Return the (x, y) coordinate for the center point of the cell that contains the specified text.  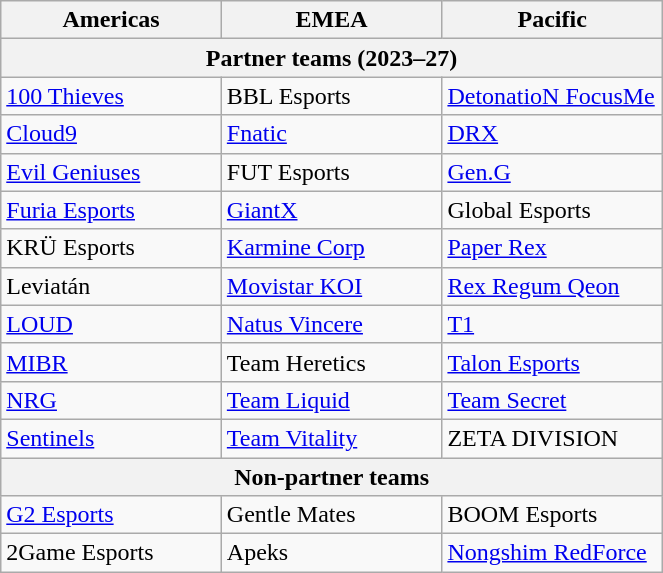
DRX (552, 134)
Gen.G (552, 172)
Talon Esports (552, 362)
G2 Esports (112, 515)
GiantX (332, 210)
Americas (112, 20)
MIBR (112, 362)
Non-partner teams (332, 477)
Natus Vincere (332, 324)
Leviatán (112, 286)
Furia Esports (112, 210)
Karmine Corp (332, 248)
2Game Esports (112, 553)
T1 (552, 324)
EMEA (332, 20)
BOOM Esports (552, 515)
Team Liquid (332, 400)
KRÜ Esports (112, 248)
Global Esports (552, 210)
100 Thieves (112, 96)
Rex Regum Qeon (552, 286)
Nongshim RedForce (552, 553)
Team Vitality (332, 438)
Fnatic (332, 134)
LOUD (112, 324)
Partner teams (2023–27) (332, 58)
Pacific (552, 20)
ZETA DIVISION (552, 438)
FUT Esports (332, 172)
Paper Rex (552, 248)
Sentinels (112, 438)
Apeks (332, 553)
DetonatioN FocusMe (552, 96)
Team Secret (552, 400)
Evil Geniuses (112, 172)
NRG (112, 400)
Cloud9 (112, 134)
BBL Esports (332, 96)
Gentle Mates (332, 515)
Movistar KOI (332, 286)
Team Heretics (332, 362)
